Return [x, y] of the center of cell containing provided text 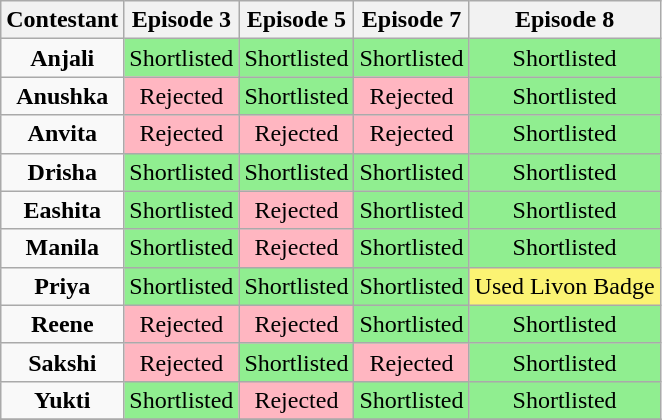
Anushka [62, 96]
Anjali [62, 58]
Episode 8 [564, 20]
Drisha [62, 172]
Reene [62, 324]
Episode 7 [412, 20]
Sakshi [62, 362]
Anvita [62, 134]
Used Livon Badge [564, 286]
Yukti [62, 400]
Priya [62, 286]
Contestant [62, 20]
Episode 3 [182, 20]
Eashita [62, 210]
Episode 5 [296, 20]
Manila [62, 248]
